Find where the given text appears and provide that cell's center as [X, Y] coordinate. 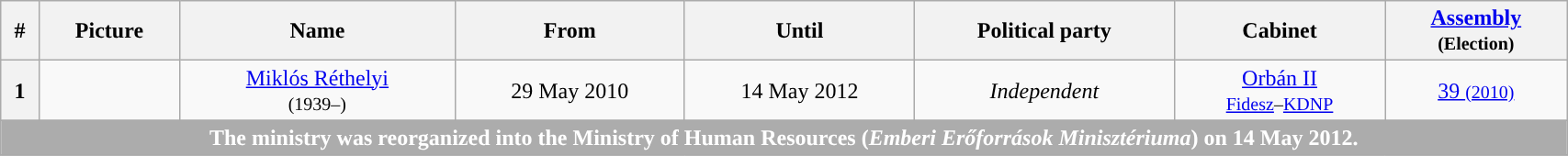
Orbán IIFidesz–KDNP [1280, 90]
From [570, 31]
1 [20, 90]
39 (2010) [1476, 90]
29 May 2010 [570, 90]
The ministry was reorganized into the Ministry of Human Resources (Emberi Erőforrások Minisztériuma) on 14 May 2012. [784, 138]
Miklós Réthelyi(1939–) [318, 90]
14 May 2012 [799, 90]
Independent [1045, 90]
Cabinet [1280, 31]
Until [799, 31]
Political party [1045, 31]
# [20, 31]
Assembly(Election) [1476, 31]
Picture [108, 31]
Name [318, 31]
